Provide the (X, Y) coordinate of the cell's center where the given text is located.  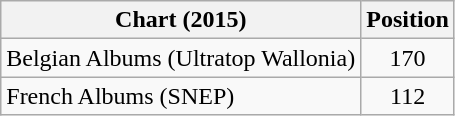
Belgian Albums (Ultratop Wallonia) (181, 58)
112 (408, 96)
Chart (2015) (181, 20)
170 (408, 58)
Position (408, 20)
French Albums (SNEP) (181, 96)
